Extract the [x, y] coordinate from the center of the cell holding the provided text.  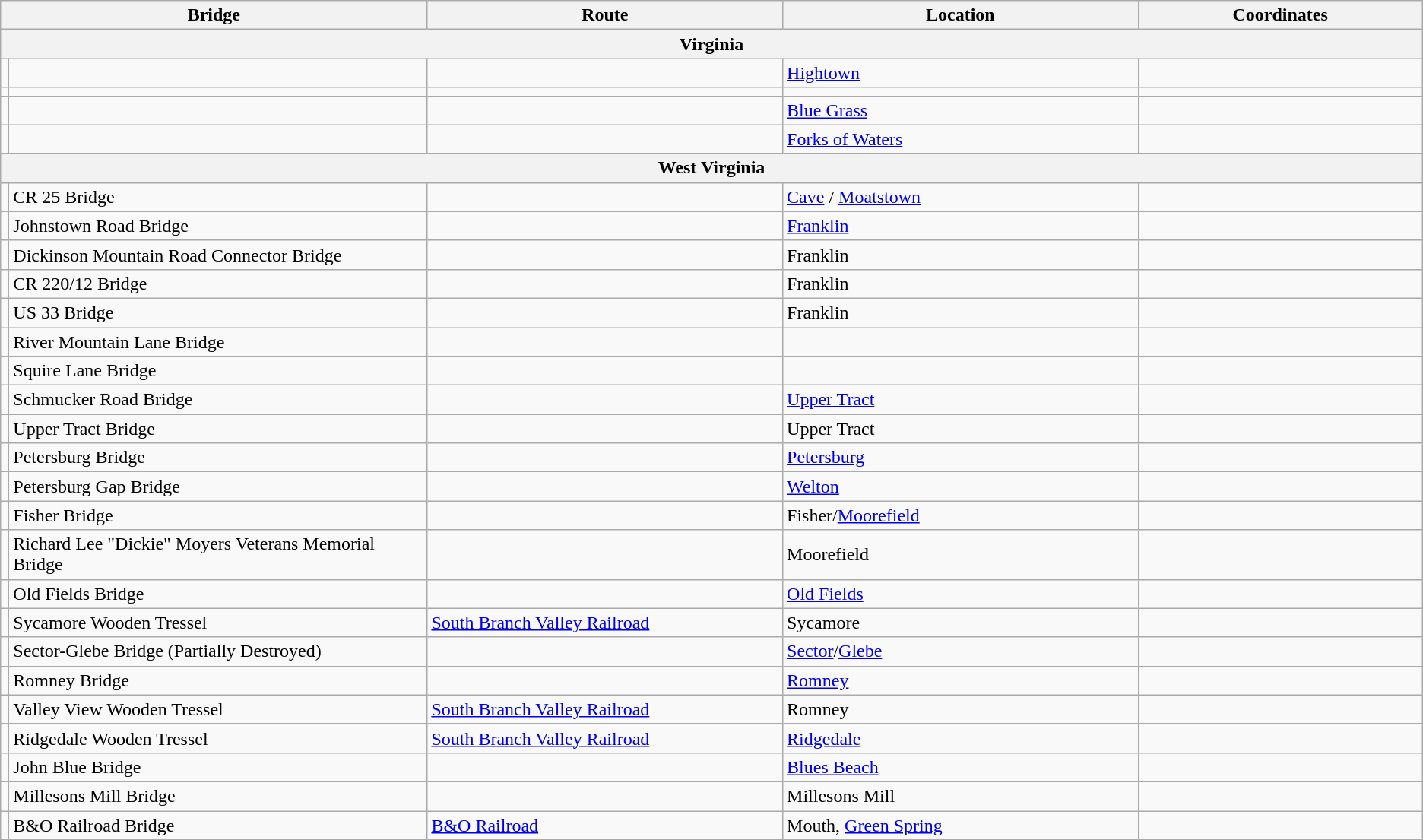
Ridgedale Wooden Tressel [218, 738]
Petersburg [961, 458]
Forks of Waters [961, 139]
River Mountain Lane Bridge [218, 341]
Moorefield [961, 555]
Sector/Glebe [961, 651]
Cave / Moatstown [961, 197]
Millesons Mill [961, 796]
Fisher/Moorefield [961, 515]
Fisher Bridge [218, 515]
Route [605, 15]
Upper Tract Bridge [218, 429]
Old Fields [961, 594]
Squire Lane Bridge [218, 371]
Petersburg Gap Bridge [218, 487]
Virginia [711, 44]
Mouth, Green Spring [961, 825]
Old Fields Bridge [218, 594]
Johnstown Road Bridge [218, 226]
Millesons Mill Bridge [218, 796]
Romney Bridge [218, 680]
B&O Railroad Bridge [218, 825]
Hightown [961, 73]
West Virginia [711, 168]
Sycamore Wooden Tressel [218, 623]
Sycamore [961, 623]
Petersburg Bridge [218, 458]
Valley View Wooden Tressel [218, 709]
Bridge [214, 15]
Blues Beach [961, 767]
Dickinson Mountain Road Connector Bridge [218, 255]
B&O Railroad [605, 825]
CR 25 Bridge [218, 197]
US 33 Bridge [218, 312]
Location [961, 15]
Schmucker Road Bridge [218, 400]
John Blue Bridge [218, 767]
CR 220/12 Bridge [218, 284]
Coordinates [1280, 15]
Ridgedale [961, 738]
Welton [961, 487]
Richard Lee "Dickie" Moyers Veterans Memorial Bridge [218, 555]
Sector-Glebe Bridge (Partially Destroyed) [218, 651]
Blue Grass [961, 110]
